Find where the given text appears and provide that cell's center as (x, y) coordinate. 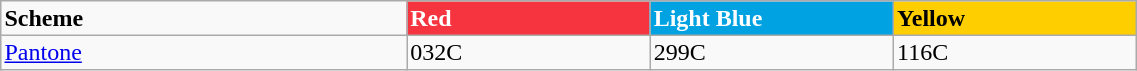
Pantone (204, 52)
299C (772, 52)
Red (528, 18)
032C (528, 52)
Light Blue (772, 18)
116C (1014, 52)
Yellow (1014, 18)
Scheme (204, 18)
